Scan for the cell matching the given text and deliver its [X, Y] coordinate at center. 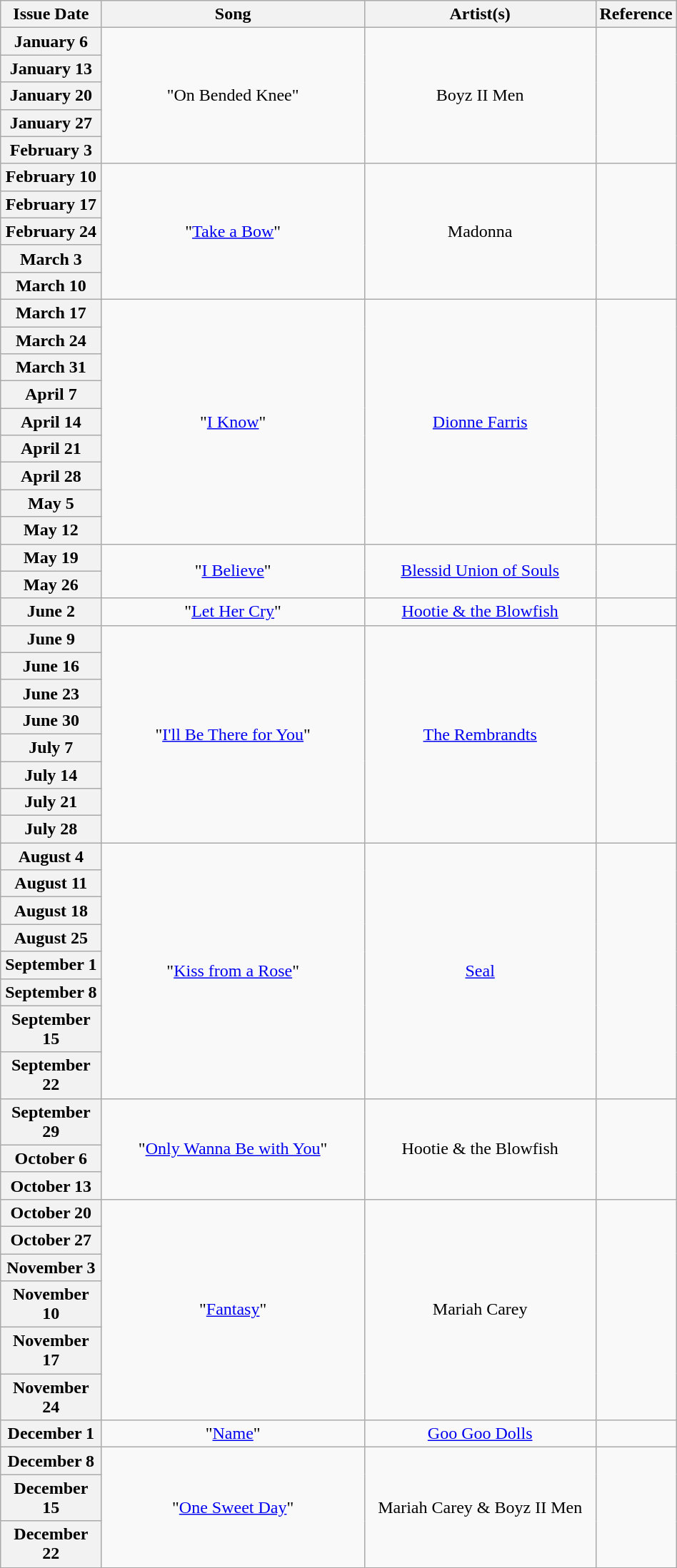
April 28 [51, 476]
Boyz II Men [480, 96]
October 6 [51, 1158]
"I'll Be There for You" [233, 734]
April 21 [51, 449]
June 23 [51, 693]
March 31 [51, 368]
August 18 [51, 911]
"One Sweet Day" [233, 1507]
July 14 [51, 774]
March 10 [51, 285]
February 3 [51, 150]
April 14 [51, 422]
October 13 [51, 1185]
April 7 [51, 395]
Dionne Farris [480, 421]
June 16 [51, 666]
February 17 [51, 204]
September 1 [51, 965]
Goo Goo Dolls [480, 1434]
"I Know" [233, 421]
July 7 [51, 747]
Madonna [480, 231]
"Take a Bow" [233, 231]
August 25 [51, 938]
Seal [480, 971]
December 8 [51, 1461]
November 10 [51, 1305]
Reference [636, 14]
August 4 [51, 856]
Mariah Carey & Boyz II Men [480, 1507]
September 22 [51, 1075]
Mariah Carey [480, 1309]
"Only Wanna Be with You" [233, 1149]
October 20 [51, 1213]
September 29 [51, 1122]
"Name" [233, 1434]
May 19 [51, 557]
June 30 [51, 720]
March 3 [51, 258]
May 26 [51, 585]
October 27 [51, 1240]
March 17 [51, 313]
June 9 [51, 639]
Artist(s) [480, 14]
January 6 [51, 41]
January 27 [51, 123]
January 13 [51, 69]
"I Believe" [233, 571]
August 11 [51, 884]
"Kiss from a Rose" [233, 971]
November 24 [51, 1397]
February 10 [51, 177]
The Rembrandts [480, 734]
March 24 [51, 340]
September 8 [51, 992]
November 17 [51, 1350]
December 22 [51, 1544]
July 21 [51, 802]
May 12 [51, 530]
May 5 [51, 503]
June 2 [51, 612]
September 15 [51, 1029]
Blessid Union of Souls [480, 571]
"On Bended Knee" [233, 96]
February 24 [51, 231]
Issue Date [51, 14]
"Fantasy" [233, 1309]
January 20 [51, 96]
November 3 [51, 1267]
July 28 [51, 829]
December 1 [51, 1434]
December 15 [51, 1497]
"Let Her Cry" [233, 612]
Song [233, 14]
